From the cell containing the given text, extract its center point as (X, Y) coordinate. 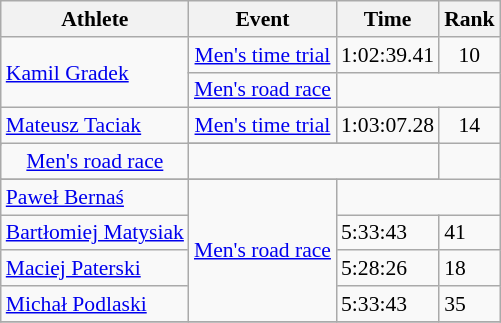
41 (470, 233)
Rank (470, 19)
Paweł Bernaś (95, 197)
Mateusz Taciak (95, 126)
Bartłomiej Matysiak (95, 233)
Maciej Paterski (95, 269)
35 (470, 304)
1:02:39.41 (388, 55)
Time (388, 19)
5:28:26 (388, 269)
18 (470, 269)
Michał Podlaski (95, 304)
10 (470, 55)
Event (262, 19)
Kamil Gradek (95, 72)
1:03:07.28 (388, 126)
Athlete (95, 19)
14 (470, 126)
